Locate the cell with the specified text and output its (X, Y) center coordinate. 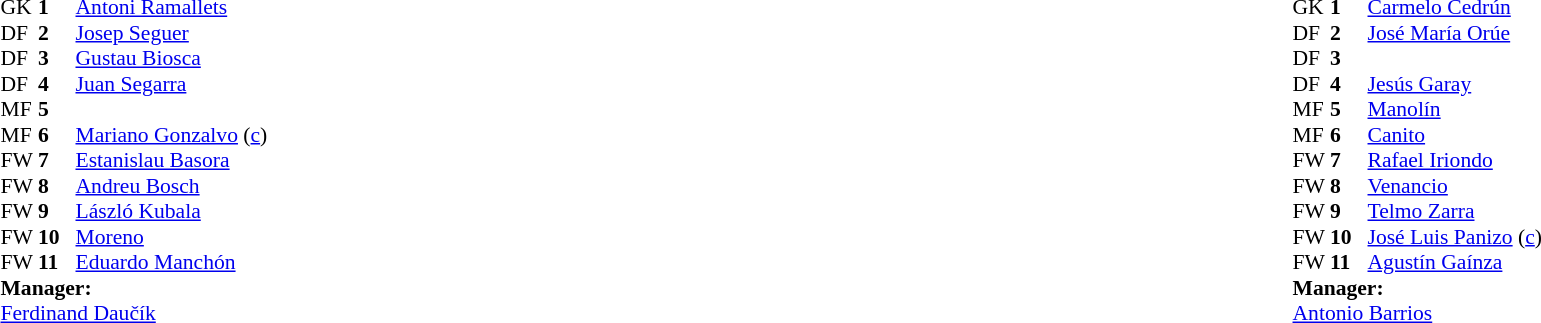
Estanislau Basora (172, 161)
Manager: (134, 288)
Eduardo Manchón (172, 263)
Mariano Gonzalvo (c) (172, 135)
Gustau Biosca (172, 59)
Juan Segarra (172, 84)
Moreno (172, 237)
Josep Seguer (172, 33)
László Kubala (172, 211)
Andreu Bosch (172, 186)
